Output the (X, Y) coordinate of the center of the cell containing the given text.  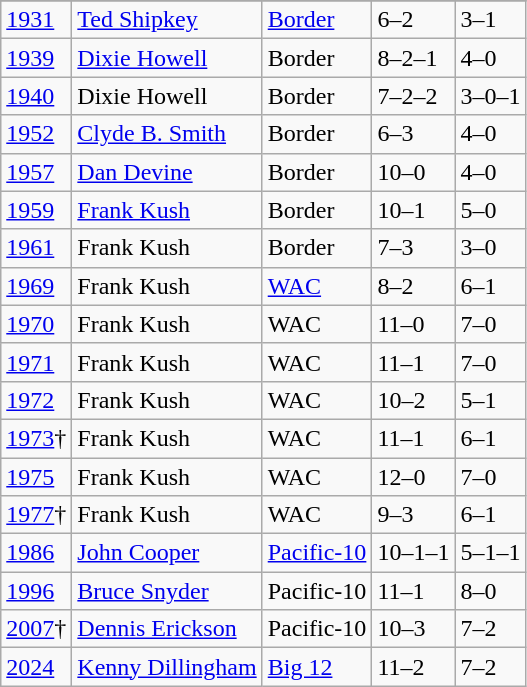
6–2 (414, 20)
5–1–1 (490, 553)
1952 (36, 134)
3–1 (490, 20)
6–3 (414, 134)
9–3 (414, 515)
1959 (36, 210)
11–2 (414, 667)
8–2–1 (414, 58)
1986 (36, 553)
1970 (36, 324)
Dennis Erickson (167, 629)
2024 (36, 667)
1971 (36, 362)
1940 (36, 96)
Kenny Dillingham (167, 667)
Clyde B. Smith (167, 134)
1957 (36, 172)
5–1 (490, 400)
10–2 (414, 400)
Dan Devine (167, 172)
1969 (36, 286)
Big 12 (317, 667)
10–1–1 (414, 553)
12–0 (414, 477)
8–0 (490, 591)
Bruce Snyder (167, 591)
1996 (36, 591)
1972 (36, 400)
Ted Shipkey (167, 20)
11–0 (414, 324)
1931 (36, 20)
7–3 (414, 248)
1939 (36, 58)
3–0 (490, 248)
10–0 (414, 172)
1975 (36, 477)
1977† (36, 515)
8–2 (414, 286)
5–0 (490, 210)
7–2–2 (414, 96)
2007† (36, 629)
10–3 (414, 629)
1961 (36, 248)
John Cooper (167, 553)
10–1 (414, 210)
3–0–1 (490, 96)
1973† (36, 438)
